Detect which cell encompasses the target text, then output its (x, y) center coordinate. 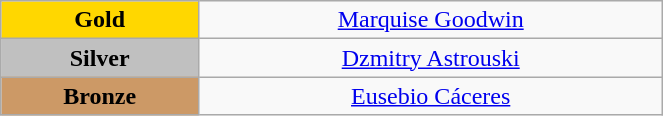
Silver (100, 58)
Marquise Goodwin (431, 20)
Eusebio Cáceres (431, 96)
Dzmitry Astrouski (431, 58)
Bronze (100, 96)
Gold (100, 20)
